Pinpoint the cell where the given text exists, returning its [x, y] midpoint coordinate. 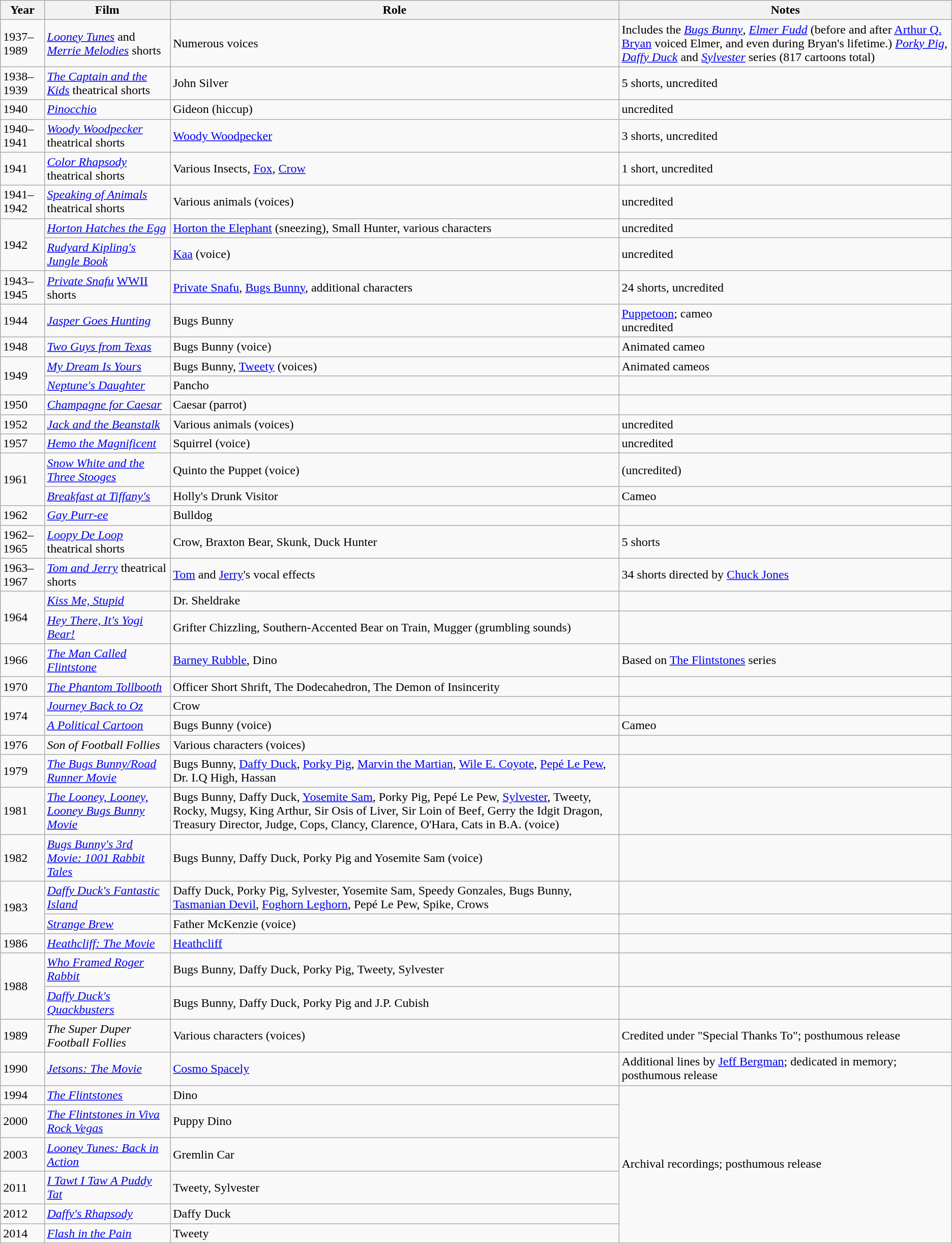
The Man Called Flintstone [107, 660]
1994 [22, 1095]
My Dream Is Yours [107, 366]
Bugs Bunny, Daffy Duck, Porky Pig and J.P. Cubish [395, 1002]
Hey There, It's Yogi Bear! [107, 627]
(uncredited) [785, 470]
Caesar (parrot) [395, 405]
Daffy Duck, Porky Pig, Sylvester, Yosemite Sam, Speedy Gonzales, Bugs Bunny, Tasmanian Devil, Foghorn Leghorn, Pepé Le Pew, Spike, Crows [395, 898]
1962–1965 [22, 541]
Color Rhapsody theatrical shorts [107, 169]
1950 [22, 405]
Heathcliff [395, 943]
Gideon (hiccup) [395, 109]
Animated cameos [785, 366]
1981 [22, 811]
Breakfast at Tiffany's [107, 496]
1940 [22, 109]
1974 [22, 715]
Tom and Jerry theatrical shorts [107, 575]
Woody Woodpecker theatrical shorts [107, 135]
1990 [22, 1068]
Son of Football Follies [107, 744]
Loopy De Loop theatrical shorts [107, 541]
1937–1989 [22, 43]
3 shorts, uncredited [785, 135]
Gremlin Car [395, 1154]
Private Snafu WWII shorts [107, 287]
John Silver [395, 83]
1961 [22, 479]
Barney Rubble, Dino [395, 660]
Bulldog [395, 515]
The Super Duper Football Follies [107, 1036]
Journey Back to Oz [107, 706]
2011 [22, 1188]
Woody Woodpecker [395, 135]
Gay Purr-ee [107, 515]
Based on The Flintstones series [785, 660]
1988 [22, 986]
Speaking of Animals theatrical shorts [107, 201]
Holly's Drunk Visitor [395, 496]
2000 [22, 1121]
1962 [22, 515]
The Phantom Tollbooth [107, 686]
Numerous voices [395, 43]
1 short, uncredited [785, 169]
Puppetoon; cameouncredited [785, 321]
1976 [22, 744]
1983 [22, 908]
1970 [22, 686]
Tweety [395, 1233]
Cosmo Spacely [395, 1068]
1982 [22, 858]
Year [22, 10]
I Tawt I Taw A Puddy Tat [107, 1188]
Kiss Me, Stupid [107, 601]
Father McKenzie (voice) [395, 924]
Animated cameo [785, 346]
1964 [22, 618]
Daffy Duck's Quackbusters [107, 1002]
2014 [22, 1233]
Dino [395, 1095]
Horton Hatches the Egg [107, 228]
Crow [395, 706]
1949 [22, 375]
Tweety, Sylvester [395, 1188]
Looney Tunes and Merrie Melodies shorts [107, 43]
The Bugs Bunny/Road Runner Movie [107, 771]
Strange Brew [107, 924]
Crow, Braxton Bear, Skunk, Duck Hunter [395, 541]
Snow White and the Three Stooges [107, 470]
Officer Short Shrift, The Dodecahedron, The Demon of Insincerity [395, 686]
Notes [785, 10]
The Looney, Looney, Looney Bugs Bunny Movie [107, 811]
Bugs Bunny [395, 321]
Dr. Sheldrake [395, 601]
Bugs Bunny, Tweety (voices) [395, 366]
1963–1967 [22, 575]
2003 [22, 1154]
Film [107, 10]
1938–1939 [22, 83]
Additional lines by Jeff Bergman; dedicated in memory; posthumous release [785, 1068]
A Political Cartoon [107, 725]
Champagne for Caesar [107, 405]
Jetsons: The Movie [107, 1068]
Pancho [395, 386]
Rudyard Kipling's Jungle Book [107, 254]
Pinocchio [107, 109]
Hemo the Magnificent [107, 444]
Flash in the Pain [107, 1233]
Bugs Bunny, Daffy Duck, Porky Pig, Tweety, Sylvester [395, 970]
2012 [22, 1213]
1948 [22, 346]
1952 [22, 424]
Credited under "Special Thanks To"; posthumous release [785, 1036]
1979 [22, 771]
The Flintstones in Viva Rock Vegas [107, 1121]
1986 [22, 943]
Heathcliff: The Movie [107, 943]
Private Snafu, Bugs Bunny, additional characters [395, 287]
Archival recordings; posthumous release [785, 1164]
The Flintstones [107, 1095]
Tom and Jerry's vocal effects [395, 575]
1957 [22, 444]
Horton the Elephant (sneezing), Small Hunter, various characters [395, 228]
Kaa (voice) [395, 254]
Daffy Duck's Fantastic Island [107, 898]
Puppy Dino [395, 1121]
1943–1945 [22, 287]
Bugs Bunny's 3rd Movie: 1001 Rabbit Tales [107, 858]
Neptune's Daughter [107, 386]
Two Guys from Texas [107, 346]
1942 [22, 244]
Daffy's Rhapsody [107, 1213]
Jack and the Beanstalk [107, 424]
Various Insects, Fox, Crow [395, 169]
1989 [22, 1036]
1944 [22, 321]
Looney Tunes: Back in Action [107, 1154]
The Captain and the Kids theatrical shorts [107, 83]
Squirrel (voice) [395, 444]
1941–1942 [22, 201]
Grifter Chizzling, Southern-Accented Bear on Train, Mugger (grumbling sounds) [395, 627]
1941 [22, 169]
5 shorts [785, 541]
Who Framed Roger Rabbit [107, 970]
1940–1941 [22, 135]
5 shorts, uncredited [785, 83]
Role [395, 10]
Bugs Bunny, Daffy Duck, Porky Pig and Yosemite Sam (voice) [395, 858]
Daffy Duck [395, 1213]
Quinto the Puppet (voice) [395, 470]
1966 [22, 660]
Jasper Goes Hunting [107, 321]
Bugs Bunny, Daffy Duck, Porky Pig, Marvin the Martian, Wile E. Coyote, Pepé Le Pew, Dr. I.Q High, Hassan [395, 771]
34 shorts directed by Chuck Jones [785, 575]
24 shorts, uncredited [785, 287]
